For the text-containing cell, return its midpoint in [X, Y] coordinate format. 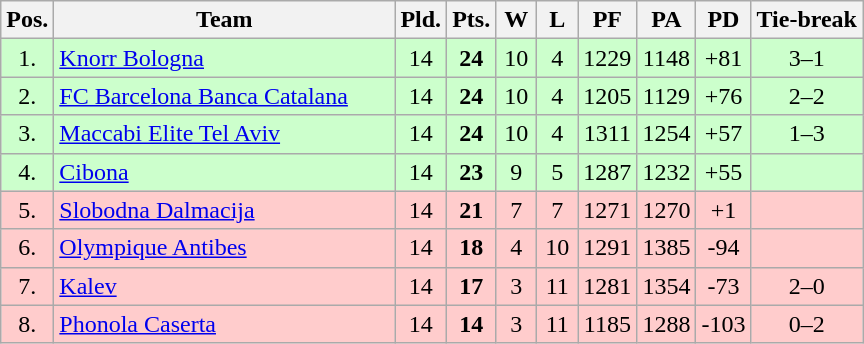
Pts. [472, 20]
+1 [724, 210]
1148 [666, 58]
3. [28, 134]
+76 [724, 96]
3–1 [807, 58]
1281 [608, 286]
1229 [608, 58]
Cibona [224, 172]
L [558, 20]
1311 [608, 134]
21 [472, 210]
1185 [608, 324]
PD [724, 20]
1129 [666, 96]
1271 [608, 210]
5. [28, 210]
1254 [666, 134]
Kalev [224, 286]
0–2 [807, 324]
+81 [724, 58]
+55 [724, 172]
-103 [724, 324]
4. [28, 172]
Pld. [421, 20]
1287 [608, 172]
9 [516, 172]
18 [472, 248]
+57 [724, 134]
PF [608, 20]
1270 [666, 210]
1291 [608, 248]
17 [472, 286]
7. [28, 286]
2–0 [807, 286]
Olympique Antibes [224, 248]
Team [224, 20]
1205 [608, 96]
FC Barcelona Banca Catalana [224, 96]
6. [28, 248]
5 [558, 172]
1385 [666, 248]
1288 [666, 324]
Knorr Bologna [224, 58]
Tie-break [807, 20]
1354 [666, 286]
-94 [724, 248]
Slobodna Dalmacija [224, 210]
Maccabi Elite Tel Aviv [224, 134]
2. [28, 96]
-73 [724, 286]
1. [28, 58]
1–3 [807, 134]
8. [28, 324]
23 [472, 172]
W [516, 20]
Pos. [28, 20]
Phonola Caserta [224, 324]
1232 [666, 172]
PA [666, 20]
2–2 [807, 96]
